Find where the given text appears and provide that cell's center as (X, Y) coordinate. 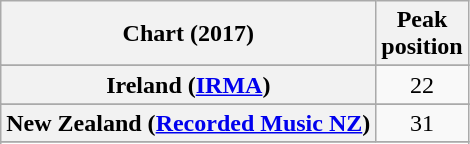
New Zealand (Recorded Music NZ) (188, 123)
31 (422, 123)
22 (422, 85)
Ireland (IRMA) (188, 85)
Peak position (422, 34)
Chart (2017) (188, 34)
